Return the (X, Y) coordinate for the center point of the cell that contains the specified text.  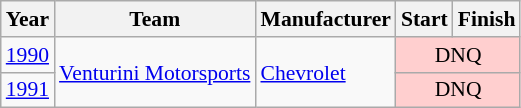
Venturini Motorsports (154, 72)
Year (28, 19)
Finish (487, 19)
Chevrolet (325, 72)
Manufacturer (325, 19)
1991 (28, 90)
1990 (28, 55)
Start (424, 19)
Team (154, 19)
